Capture the cell that displays the provided text and extract its (X, Y) central coordinate. 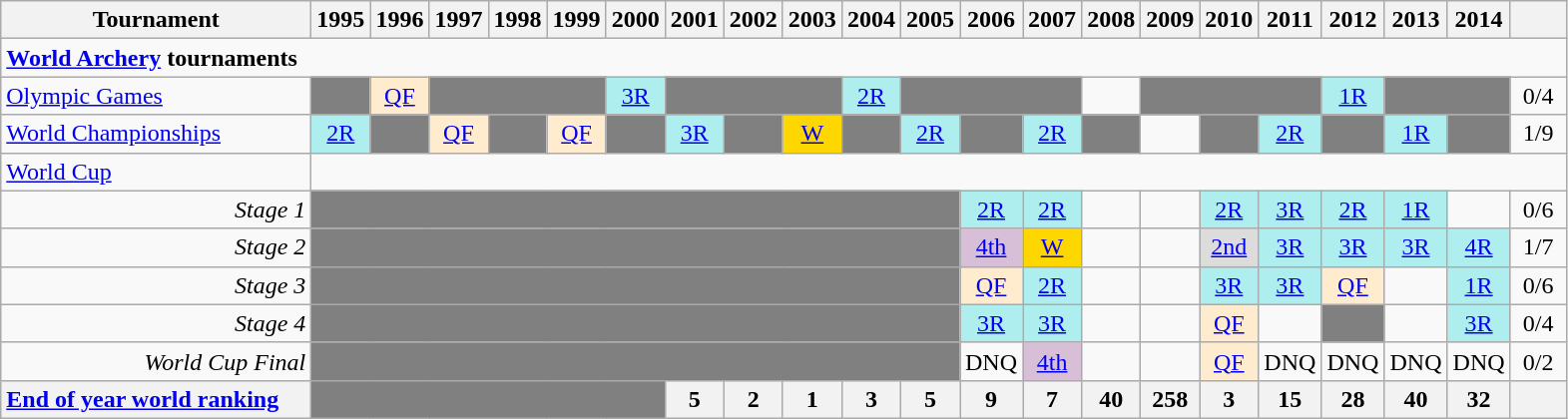
2001 (695, 20)
World Cup (156, 172)
2013 (1415, 20)
2009 (1170, 20)
1/7 (1538, 247)
Stage 1 (156, 209)
1 (812, 399)
2012 (1353, 20)
2008 (1112, 20)
2000 (635, 20)
1998 (517, 20)
2010 (1230, 20)
2005 (930, 20)
World Archery tournaments (784, 58)
Stage 4 (156, 323)
7 (1052, 399)
15 (1290, 399)
2014 (1479, 20)
1/9 (1538, 134)
2nd (1230, 247)
2004 (870, 20)
2011 (1290, 20)
Olympic Games (156, 96)
1996 (399, 20)
9 (992, 399)
Stage 3 (156, 285)
2003 (812, 20)
32 (1479, 399)
World Championships (156, 134)
258 (1170, 399)
Stage 2 (156, 247)
2006 (992, 20)
Tournament (156, 20)
2 (753, 399)
1999 (577, 20)
World Cup Final (156, 361)
2007 (1052, 20)
28 (1353, 399)
1995 (341, 20)
2002 (753, 20)
End of year world ranking (156, 399)
0/2 (1538, 361)
1997 (459, 20)
4R (1479, 247)
